Output the [x, y] coordinate of the center of the cell containing the given text.  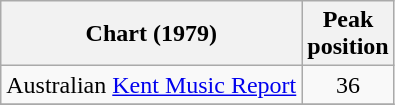
36 [348, 85]
Australian Kent Music Report [152, 85]
Chart (1979) [152, 34]
Peakposition [348, 34]
